Detect which cell encompasses the target text, then output its [x, y] center coordinate. 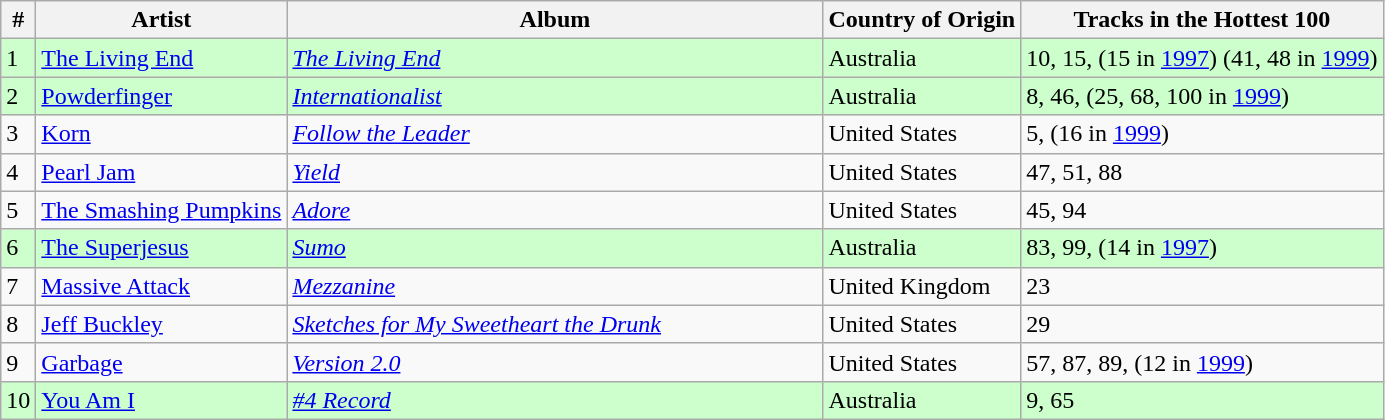
Powderfinger [162, 96]
10 [18, 400]
2 [18, 96]
5, (16 in 1999) [1202, 134]
Version 2.0 [555, 362]
57, 87, 89, (12 in 1999) [1202, 362]
Jeff Buckley [162, 324]
23 [1202, 286]
Country of Origin [922, 20]
47, 51, 88 [1202, 172]
Mezzanine [555, 286]
9 [18, 362]
Korn [162, 134]
Album [555, 20]
Artist [162, 20]
8 [18, 324]
# [18, 20]
83, 99, (14 in 1997) [1202, 248]
Sumo [555, 248]
Yield [555, 172]
3 [18, 134]
Garbage [162, 362]
45, 94 [1202, 210]
Adore [555, 210]
8, 46, (25, 68, 100 in 1999) [1202, 96]
29 [1202, 324]
Massive Attack [162, 286]
10, 15, (15 in 1997) (41, 48 in 1999) [1202, 58]
United Kingdom [922, 286]
7 [18, 286]
You Am I [162, 400]
Internationalist [555, 96]
6 [18, 248]
The Smashing Pumpkins [162, 210]
#4 Record [555, 400]
5 [18, 210]
Follow the Leader [555, 134]
4 [18, 172]
9, 65 [1202, 400]
Pearl Jam [162, 172]
The Superjesus [162, 248]
1 [18, 58]
Sketches for My Sweetheart the Drunk [555, 324]
Tracks in the Hottest 100 [1202, 20]
